From the cell containing the given text, extract its center point as [x, y] coordinate. 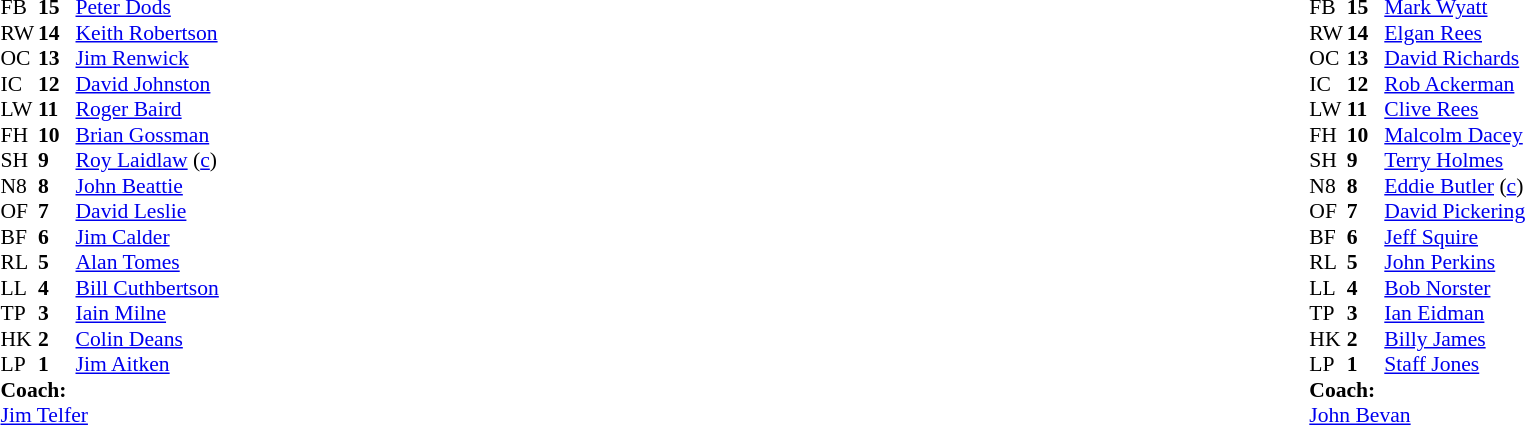
Keith Robertson [148, 33]
David Johnston [148, 84]
David Richards [1454, 59]
Alan Tomes [148, 263]
David Pickering [1454, 211]
David Leslie [148, 211]
Brian Gossman [148, 135]
Roy Laidlaw (c) [148, 161]
Ian Eidman [1454, 313]
Rob Ackerman [1454, 84]
Bill Cuthbertson [148, 288]
Jim Aitken [148, 365]
Colin Deans [148, 339]
Terry Holmes [1454, 161]
Staff Jones [1454, 365]
Billy James [1454, 339]
Bob Norster [1454, 288]
Eddie Butler (c) [1454, 186]
Jim Renwick [148, 59]
Jeff Squire [1454, 237]
Malcolm Dacey [1454, 135]
Iain Milne [148, 313]
Elgan Rees [1454, 33]
Clive Rees [1454, 109]
Roger Baird [148, 109]
John Beattie [148, 186]
Jim Calder [148, 237]
John Perkins [1454, 263]
